Search for the cell housing the specified text and yield its (X, Y) center coordinate. 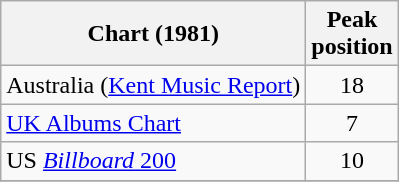
10 (352, 161)
18 (352, 85)
Peakposition (352, 34)
US Billboard 200 (154, 161)
UK Albums Chart (154, 123)
Australia (Kent Music Report) (154, 85)
Chart (1981) (154, 34)
7 (352, 123)
